For the text-containing cell, return its midpoint in [X, Y] coordinate format. 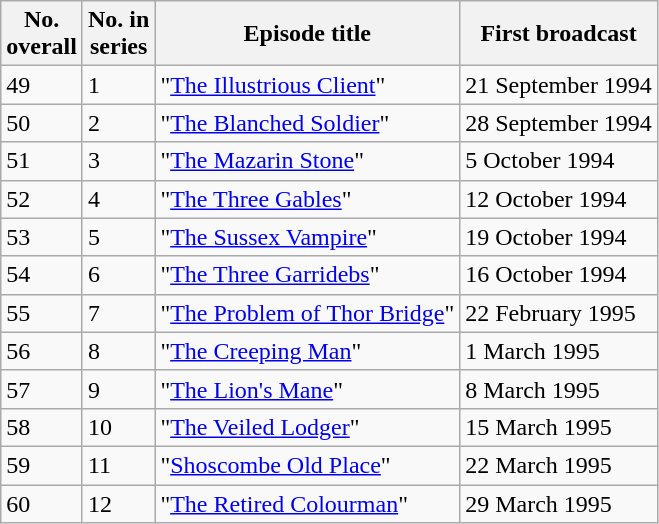
58 [42, 427]
"The Three Garridebs" [308, 275]
4 [118, 199]
"The Blanched Soldier" [308, 123]
"The Veiled Lodger" [308, 427]
22 February 1995 [559, 313]
2 [118, 123]
49 [42, 85]
15 March 1995 [559, 427]
"The Lion's Mane" [308, 389]
19 October 1994 [559, 237]
"The Creeping Man" [308, 351]
10 [118, 427]
"The Mazarin Stone" [308, 161]
57 [42, 389]
50 [42, 123]
No. inseries [118, 34]
12 [118, 503]
First broadcast [559, 34]
21 September 1994 [559, 85]
3 [118, 161]
8 March 1995 [559, 389]
29 March 1995 [559, 503]
"The Three Gables" [308, 199]
28 September 1994 [559, 123]
11 [118, 465]
54 [42, 275]
16 October 1994 [559, 275]
Episode title [308, 34]
"The Retired Colourman" [308, 503]
7 [118, 313]
6 [118, 275]
12 October 1994 [559, 199]
9 [118, 389]
22 March 1995 [559, 465]
5 [118, 237]
1 March 1995 [559, 351]
59 [42, 465]
56 [42, 351]
"The Illustrious Client" [308, 85]
52 [42, 199]
"The Sussex Vampire" [308, 237]
"Shoscombe Old Place" [308, 465]
60 [42, 503]
55 [42, 313]
5 October 1994 [559, 161]
53 [42, 237]
8 [118, 351]
No.overall [42, 34]
1 [118, 85]
"The Problem of Thor Bridge" [308, 313]
51 [42, 161]
